Find where the given text appears and provide that cell's center as [X, Y] coordinate. 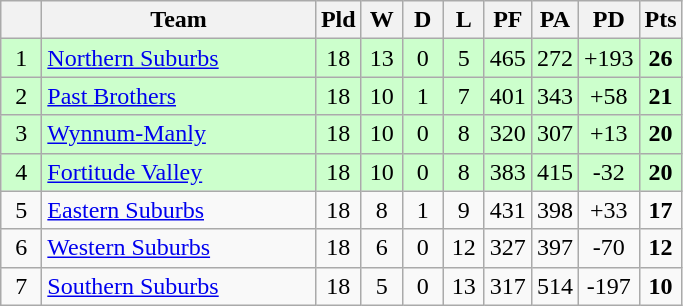
4 [22, 172]
2 [22, 96]
307 [554, 134]
Pld [338, 20]
465 [508, 58]
397 [554, 248]
PA [554, 20]
Northern Suburbs [179, 58]
383 [508, 172]
21 [660, 96]
-197 [608, 286]
D [422, 20]
514 [554, 286]
431 [508, 210]
343 [554, 96]
Wynnum-Manly [179, 134]
W [382, 20]
415 [554, 172]
+193 [608, 58]
398 [554, 210]
317 [508, 286]
Past Brothers [179, 96]
Fortitude Valley [179, 172]
+58 [608, 96]
401 [508, 96]
272 [554, 58]
26 [660, 58]
PF [508, 20]
Western Suburbs [179, 248]
17 [660, 210]
Team [179, 20]
L [464, 20]
-32 [608, 172]
PD [608, 20]
327 [508, 248]
+13 [608, 134]
+33 [608, 210]
Eastern Suburbs [179, 210]
9 [464, 210]
-70 [608, 248]
Southern Suburbs [179, 286]
3 [22, 134]
320 [508, 134]
Pts [660, 20]
